For the text-containing cell, return its midpoint in (x, y) coordinate format. 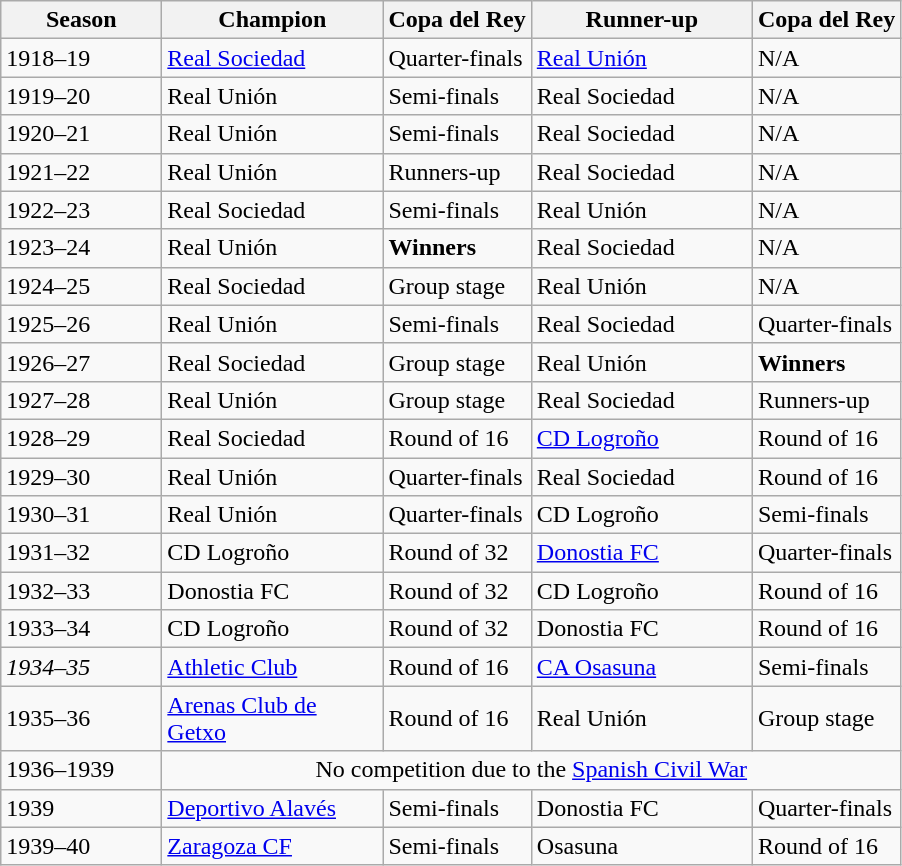
1926–27 (82, 362)
Deportivo Alavés (272, 808)
1925–26 (82, 324)
1933–34 (82, 629)
1922–23 (82, 210)
Season (82, 20)
1934–35 (82, 667)
1921–22 (82, 172)
1919–20 (82, 96)
Runner-up (642, 20)
1928–29 (82, 438)
1927–28 (82, 400)
Osasuna (642, 846)
1935–36 (82, 718)
1923–24 (82, 248)
1932–33 (82, 591)
No competition due to the Spanish Civil War (532, 770)
1939 (82, 808)
Champion (272, 20)
1924–25 (82, 286)
1931–32 (82, 553)
Zaragoza CF (272, 846)
1929–30 (82, 477)
Arenas Club de Getxo (272, 718)
1920–21 (82, 134)
1918–19 (82, 58)
CA Osasuna (642, 667)
1936–1939 (82, 770)
1939–40 (82, 846)
Athletic Club (272, 667)
1930–31 (82, 515)
